Provide the (X, Y) coordinate of the cell's center where the given text is located.  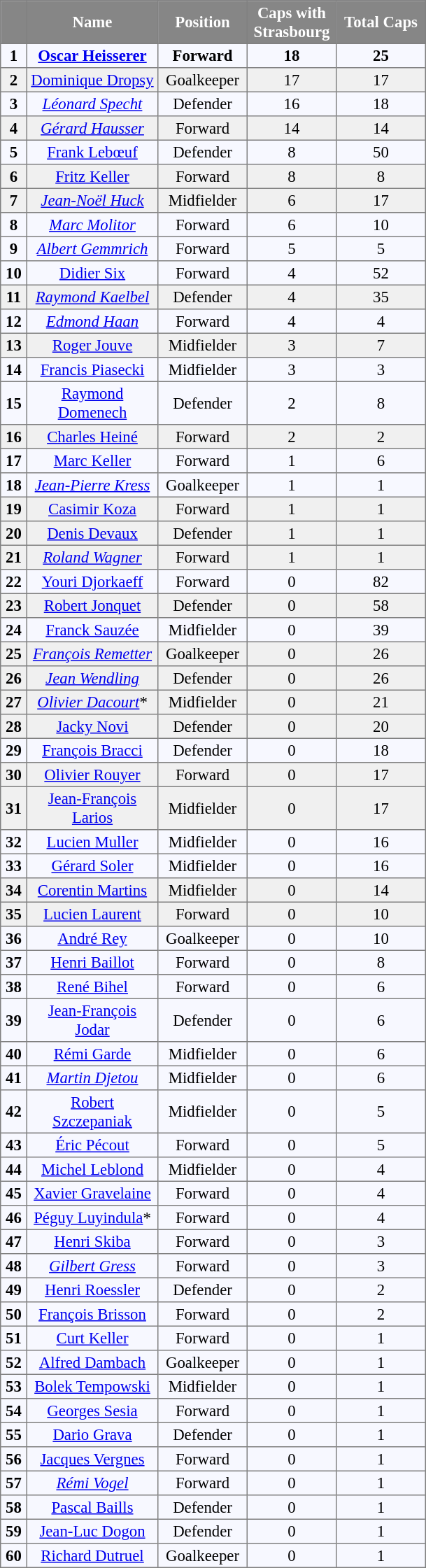
Olivier Rouyer (92, 775)
Charles Heiné (92, 437)
41 (14, 1078)
Total Caps (381, 22)
Dario Grava (92, 1434)
Roger Jouve (92, 345)
9 (14, 248)
Franck Sauzée (92, 630)
Péguy Luyindula* (92, 1217)
11 (14, 297)
Curt Keller (92, 1338)
Jacques Vergnes (92, 1459)
49 (14, 1290)
Xavier Gravelaine (92, 1193)
Rémi Garde (92, 1054)
22 (14, 581)
15 (14, 403)
Robert Jonquet (92, 605)
Francis Piasecki (92, 369)
Gérard Soler (92, 866)
François Bracci (92, 750)
36 (14, 938)
Denis Devaux (92, 533)
Lucien Laurent (92, 914)
Jean-Luc Dogon (92, 1531)
Position (203, 22)
Martin Djetou (92, 1078)
29 (14, 750)
Name (92, 22)
34 (14, 890)
Michel Leblond (92, 1169)
Roland Wagner (92, 557)
Lucien Muller (92, 842)
Pascal Baills (92, 1507)
Jean-François Larios (92, 808)
44 (14, 1169)
Gilbert Gress (92, 1266)
19 (14, 509)
54 (14, 1411)
Marc Keller (92, 460)
46 (14, 1217)
31 (14, 808)
30 (14, 775)
Olivier Dacourt* (92, 702)
Bolek Tempowski (92, 1386)
Jean Wendling (92, 678)
Youri Djorkaeff (92, 581)
38 (14, 987)
47 (14, 1241)
Albert Gemmrich (92, 248)
René Bihel (92, 987)
28 (14, 726)
40 (14, 1054)
Henri Baillot (92, 962)
Éric Pécout (92, 1145)
82 (381, 581)
André Rey (92, 938)
51 (14, 1338)
12 (14, 321)
Casimir Koza (92, 509)
Raymond Domenech (92, 403)
32 (14, 842)
27 (14, 702)
60 (14, 1555)
Edmond Haan (92, 321)
Henri Roessler (92, 1290)
Oscar Heisserer (92, 55)
24 (14, 630)
53 (14, 1386)
Gérard Hausser (92, 128)
Dominique Dropsy (92, 80)
55 (14, 1434)
Raymond Kaelbel (92, 297)
Jacky Novi (92, 726)
Jean-François Jodar (92, 1020)
13 (14, 345)
Léonard Specht (92, 104)
Marc Molitor (92, 225)
Alfred Dambach (92, 1362)
Jean-Noël Huck (92, 200)
59 (14, 1531)
37 (14, 962)
Robert Szczepaniak (92, 1112)
Jean-Pierre Kress (92, 485)
Fritz Keller (92, 176)
François Remetter (92, 654)
56 (14, 1459)
45 (14, 1193)
Frank Lebœuf (92, 152)
Georges Sesia (92, 1411)
François Brisson (92, 1314)
Corentin Martins (92, 890)
33 (14, 866)
Didier Six (92, 273)
23 (14, 605)
Rémi Vogel (92, 1483)
Richard Dutruel (92, 1555)
Henri Skiba (92, 1241)
42 (14, 1112)
48 (14, 1266)
57 (14, 1483)
43 (14, 1145)
Caps with Strasbourg (292, 22)
